Return (x, y) of the center of cell containing provided text 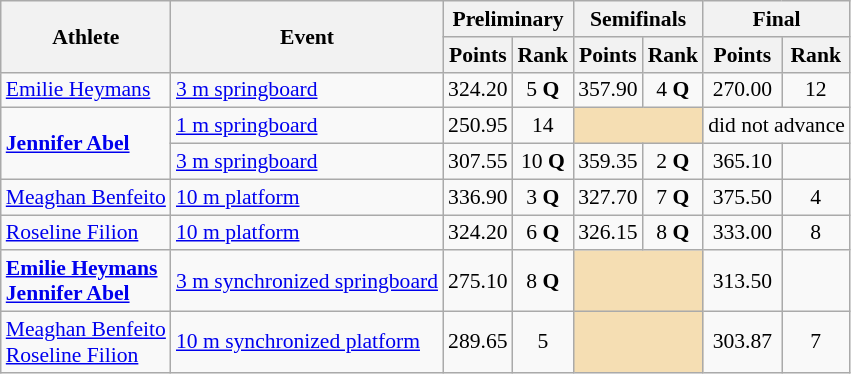
Athlete (86, 36)
275.10 (478, 282)
Emilie Heymans (86, 90)
5 (544, 342)
375.50 (742, 197)
Semifinals (638, 19)
1 m springboard (307, 126)
8 (816, 233)
313.50 (742, 282)
Final (776, 19)
7 (816, 342)
Roseline Filion (86, 233)
270.00 (742, 90)
359.35 (608, 162)
2 Q (674, 162)
4 (816, 197)
357.90 (608, 90)
303.87 (742, 342)
336.90 (478, 197)
Jennifer Abel (86, 144)
3 m synchronized springboard (307, 282)
7 Q (674, 197)
326.15 (608, 233)
327.70 (608, 197)
365.10 (742, 162)
333.00 (742, 233)
289.65 (478, 342)
10 m synchronized platform (307, 342)
12 (816, 90)
3 Q (544, 197)
10 Q (544, 162)
6 Q (544, 233)
307.55 (478, 162)
Meaghan Benfeito (86, 197)
Preliminary (508, 19)
250.95 (478, 126)
5 Q (544, 90)
Event (307, 36)
Meaghan BenfeitoRoseline Filion (86, 342)
14 (544, 126)
did not advance (776, 126)
Emilie HeymansJennifer Abel (86, 282)
4 Q (674, 90)
